Extract the [X, Y] coordinate from the center of the cell holding the provided text.  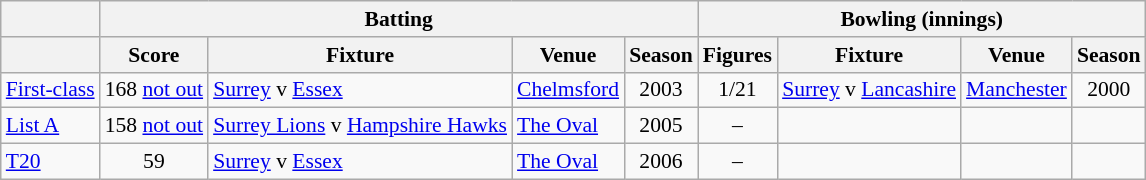
Bowling (innings) [922, 19]
First-class [50, 90]
Batting [399, 19]
Manchester [1016, 90]
List A [50, 126]
T20 [50, 162]
2005 [661, 126]
Surrey Lions v Hampshire Hawks [360, 126]
Score [154, 55]
158 not out [154, 126]
2003 [661, 90]
168 not out [154, 90]
Surrey v Lancashire [869, 90]
2000 [1109, 90]
Figures [738, 55]
1/21 [738, 90]
59 [154, 162]
Chelmsford [568, 90]
2006 [661, 162]
